For the text-containing cell, return its midpoint in [x, y] coordinate format. 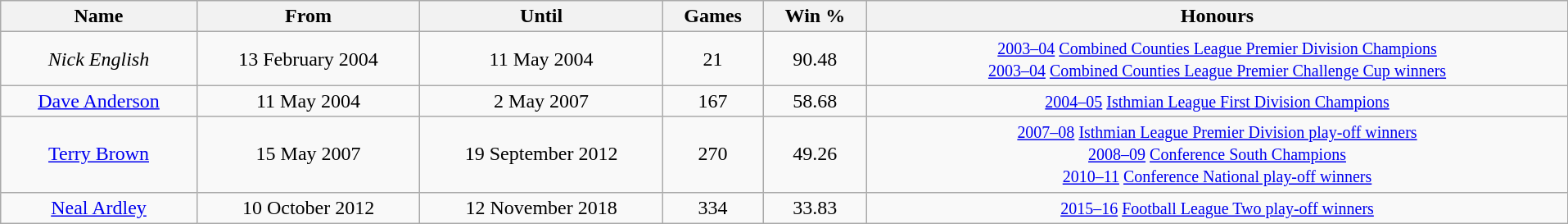
49.26 [816, 154]
2007–08 Isthmian League Premier Division play-off winners 2008–09 Conference South Champions 2010–11 Conference National play-off winners [1217, 154]
Honours [1217, 16]
33.83 [816, 208]
90.48 [816, 59]
Nick English [99, 59]
2015–16 Football League Two play-off winners [1217, 208]
2004–05 Isthmian League First Division Champions [1217, 101]
Games [712, 16]
Name [99, 16]
Dave Anderson [99, 101]
12 November 2018 [542, 208]
58.68 [816, 101]
2 May 2007 [542, 101]
From [308, 16]
15 May 2007 [308, 154]
Until [542, 16]
Win % [816, 16]
13 February 2004 [308, 59]
334 [712, 208]
10 October 2012 [308, 208]
19 September 2012 [542, 154]
Neal Ardley [99, 208]
167 [712, 101]
Terry Brown [99, 154]
270 [712, 154]
2003–04 Combined Counties League Premier Division Champions 2003–04 Combined Counties League Premier Challenge Cup winners [1217, 59]
21 [712, 59]
